Search for the cell housing the specified text and yield its [X, Y] center coordinate. 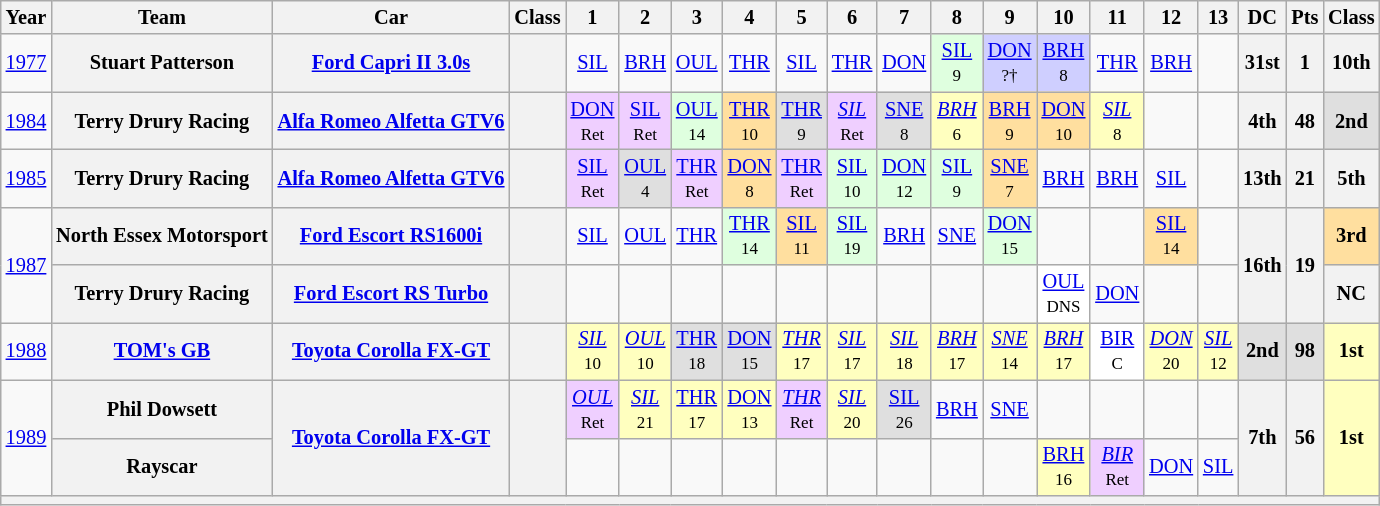
5 [801, 17]
OUL10 [645, 351]
DON10 [1063, 121]
SIL12 [1218, 351]
DON20 [1171, 351]
SIL18 [904, 351]
OUL4 [645, 178]
NC [1351, 294]
THR9 [801, 121]
4th [1262, 121]
North Essex Motorsport [162, 236]
12 [1171, 17]
SIL14 [1171, 236]
DC [1262, 17]
56 [1304, 438]
10 [1063, 17]
Pts [1304, 17]
7th [1262, 438]
13 [1218, 17]
DON12 [904, 178]
8 [957, 17]
1977 [26, 63]
SNE8 [904, 121]
BIRRet [1117, 467]
1989 [26, 438]
BRH9 [1010, 121]
SNE14 [1010, 351]
Year [26, 17]
OULRet [593, 409]
BRH8 [1063, 63]
THR18 [697, 351]
11 [1117, 17]
1987 [26, 264]
16th [1262, 264]
SIL19 [852, 236]
SIL17 [852, 351]
1984 [26, 121]
13th [1262, 178]
Ford Escort RS Turbo [392, 294]
7 [904, 17]
Rayscar [162, 467]
OUL14 [697, 121]
4 [750, 17]
5th [1351, 178]
DONRet [593, 121]
48 [1304, 121]
1985 [26, 178]
SIL21 [645, 409]
SIL8 [1117, 121]
Ford Escort RS1600i [392, 236]
THR10 [750, 121]
BRH16 [1063, 467]
2 [645, 17]
Team [162, 17]
BIRC [1117, 351]
6 [852, 17]
Ford Capri II 3.0s [392, 63]
THR14 [750, 236]
21 [1304, 178]
Stuart Patterson [162, 63]
SIL26 [904, 409]
31st [1262, 63]
9 [1010, 17]
3 [697, 17]
TOM's GB [162, 351]
SNE7 [1010, 178]
3rd [1351, 236]
Car [392, 17]
10th [1351, 63]
BRH6 [957, 121]
SIL11 [801, 236]
DON?† [1010, 63]
SIL20 [852, 409]
DON13 [750, 409]
Phil Dowsett [162, 409]
DON8 [750, 178]
98 [1304, 351]
19 [1304, 264]
OULDNS [1063, 294]
1988 [26, 351]
